From the cell containing the given text, extract its center point as [x, y] coordinate. 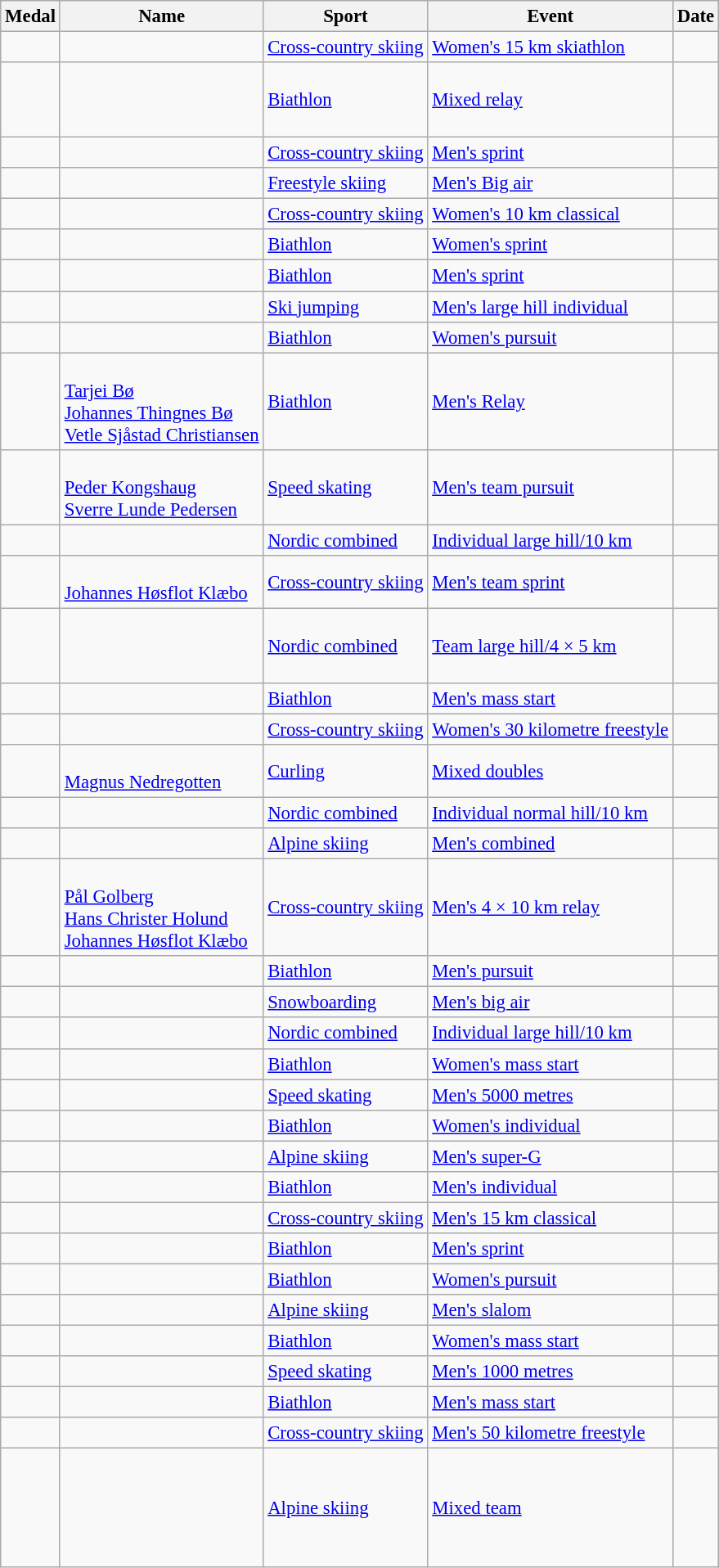
Men's 1000 metres [550, 1372]
Men's large hill individual [550, 307]
Curling [345, 771]
Ski jumping [345, 307]
Men's big air [550, 1003]
Men's slalom [550, 1310]
Team large hill/4 × 5 km [550, 646]
Men's individual [550, 1187]
Men's 50 kilometre freestyle [550, 1433]
Mixed doubles [550, 771]
Men's team pursuit [550, 487]
Mixed team [550, 1508]
Men's team sprint [550, 583]
Johannes Høsflot Klæbo [162, 583]
Men's Big air [550, 183]
Snowboarding [345, 1003]
Men's 5000 metres [550, 1095]
Pål GolbergHans Christer HolundJohannes Høsflot Klæbo [162, 908]
Date [695, 16]
Men's Relay [550, 401]
Men's 4 × 10 km relay [550, 908]
Magnus Nedregotten [162, 771]
Men's pursuit [550, 971]
Peder KongshaugSverre Lunde Pedersen [162, 487]
Freestyle skiing [345, 183]
Men's super-G [550, 1156]
Men's 15 km classical [550, 1218]
Women's 10 km classical [550, 214]
Men's combined [550, 844]
Tarjei BøJohannes Thingnes BøVetle Sjåstad Christiansen [162, 401]
Women's sprint [550, 245]
Medal [31, 16]
Individual normal hill/10 km [550, 813]
Women's 15 km skiathlon [550, 47]
Event [550, 16]
Women's 30 kilometre freestyle [550, 729]
Mixed relay [550, 100]
Sport [345, 16]
Women's individual [550, 1125]
Name [162, 16]
